Scan for the cell matching the given text and deliver its (X, Y) coordinate at center. 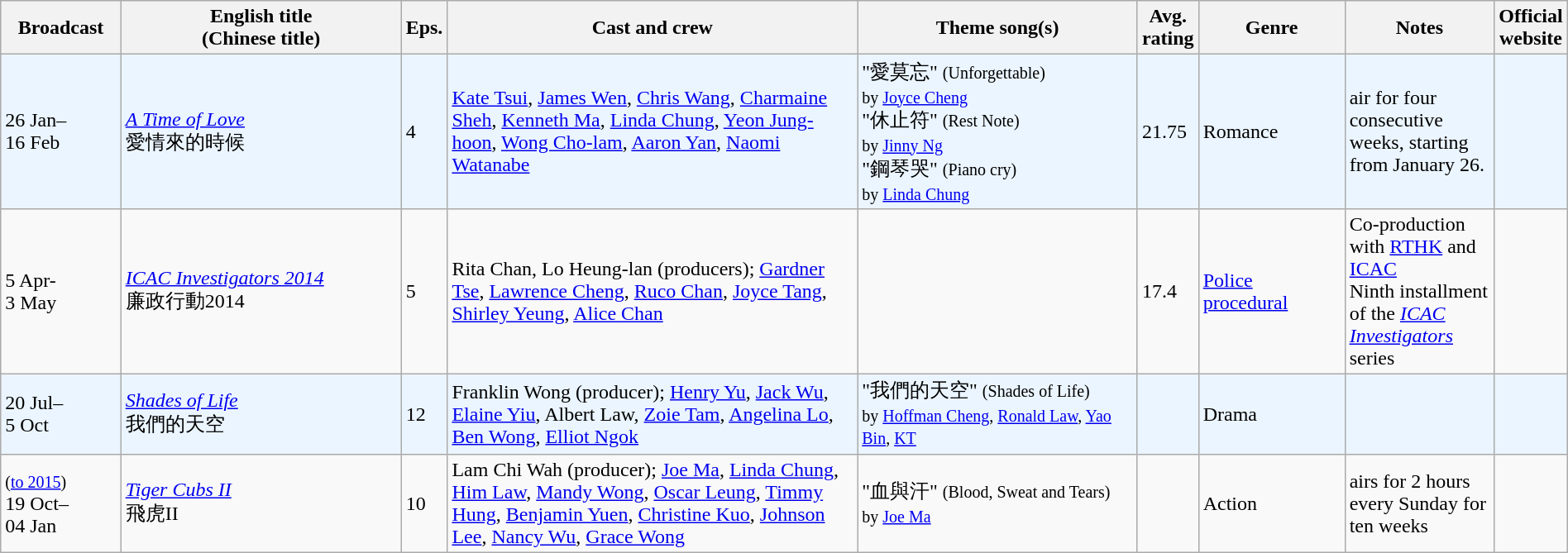
4 (424, 132)
"愛莫忘" (Unforgettable)by Joyce Cheng"休止符" (Rest Note)by Jinny Ng"鋼琴哭" (Piano cry)by Linda Chung (997, 132)
"血與汗" (Blood, Sweat and Tears)by Joe Ma (997, 503)
Rita Chan, Lo Heung-lan (producers); Gardner Tse, Lawrence Cheng, Ruco Chan, Joyce Tang, Shirley Yeung, Alice Chan (653, 291)
Genre (1272, 28)
(to 2015)19 Oct–04 Jan (61, 503)
Notes (1419, 28)
Cast and crew (653, 28)
Eps. (424, 28)
12 (424, 413)
Romance (1272, 132)
26 Jan–16 Feb (61, 132)
Avg. rating (1168, 28)
air for four consecutive weeks, starting from January 26. (1419, 132)
Broadcast (61, 28)
ICAC Investigators 2014 廉政行動2014 (261, 291)
10 (424, 503)
Tiger Cubs II 飛虎II (261, 503)
airs for 2 hours every Sunday for ten weeks (1419, 503)
Kate Tsui, James Wen, Chris Wang, Charmaine Sheh, Kenneth Ma, Linda Chung, Yeon Jung-hoon, Wong Cho-lam, Aaron Yan, Naomi Watanabe (653, 132)
Drama (1272, 413)
21.75 (1168, 132)
20 Jul–5 Oct (61, 413)
Theme song(s) (997, 28)
5 (424, 291)
"我們的天空" (Shades of Life)by Hoffman Cheng, Ronald Law, Yao Bin, KT (997, 413)
English title (Chinese title) (261, 28)
Police procedural (1272, 291)
A Time of Love 愛情來的時候 (261, 132)
Shades of Life 我們的天空 (261, 413)
17.4 (1168, 291)
5 Apr-3 May (61, 291)
Franklin Wong (producer); Henry Yu, Jack Wu, Elaine Yiu, Albert Law, Zoie Tam, Angelina Lo, Ben Wong, Elliot Ngok (653, 413)
Action (1272, 503)
Co-production with RTHK and ICACNinth installment of the ICAC Investigators series (1419, 291)
Official website (1531, 28)
